Return the [x, y] coordinate for the center point of the cell that contains the specified text.  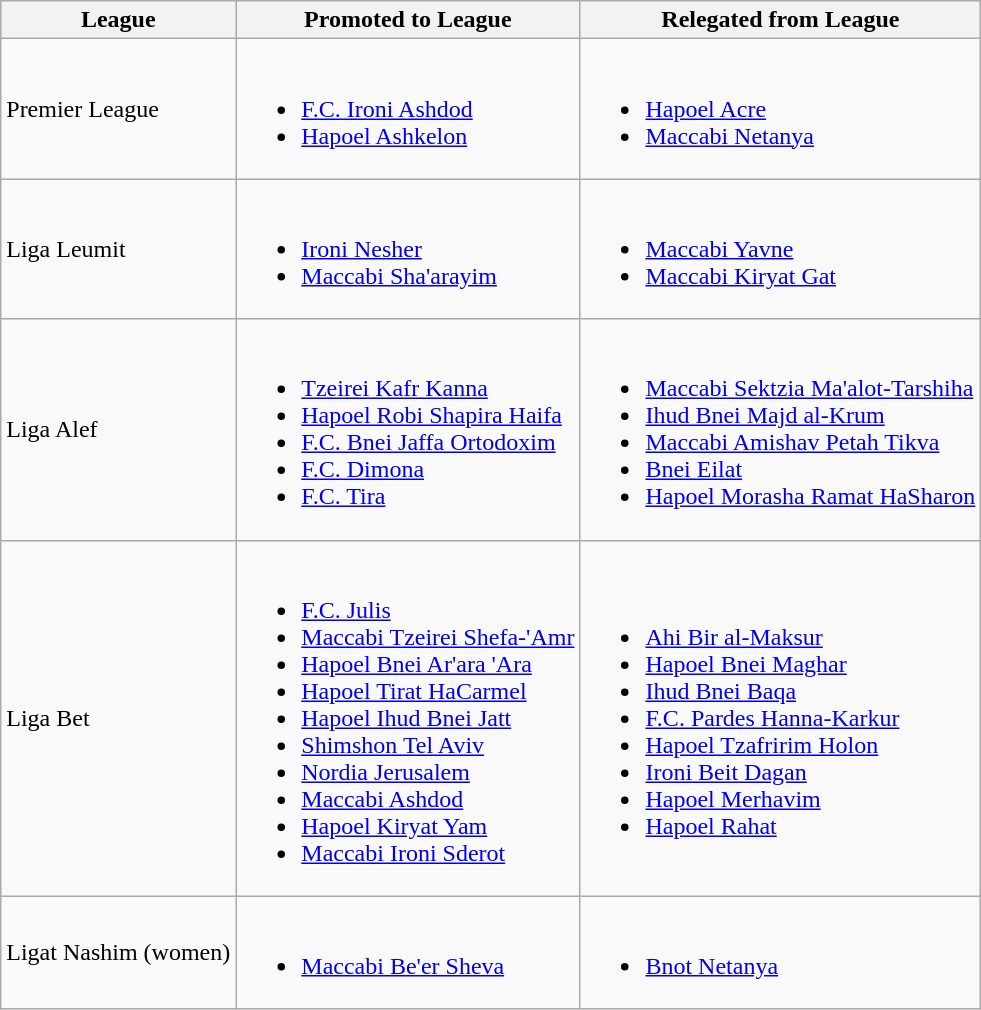
Liga Alef [118, 430]
Liga Leumit [118, 249]
Promoted to League [408, 20]
Premier League [118, 109]
League [118, 20]
Ligat Nashim (women) [118, 952]
Liga Bet [118, 718]
Maccabi Be'er Sheva [408, 952]
Maccabi Sektzia Ma'alot-TarshihaIhud Bnei Majd al-KrumMaccabi Amishav Petah TikvaBnei EilatHapoel Morasha Ramat HaSharon [780, 430]
Relegated from League [780, 20]
Maccabi YavneMaccabi Kiryat Gat [780, 249]
Bnot Netanya [780, 952]
Hapoel AcreMaccabi Netanya [780, 109]
F.C. Ironi AshdodHapoel Ashkelon [408, 109]
Ahi Bir al-MaksurHapoel Bnei MagharIhud Bnei BaqaF.C. Pardes Hanna-KarkurHapoel Tzafririm HolonIroni Beit DaganHapoel MerhavimHapoel Rahat [780, 718]
Ironi NesherMaccabi Sha'arayim [408, 249]
Tzeirei Kafr KannaHapoel Robi Shapira HaifaF.C. Bnei Jaffa OrtodoximF.C. DimonaF.C. Tira [408, 430]
